Determine the [X, Y] coordinate at the center of the cell enclosing the given text.  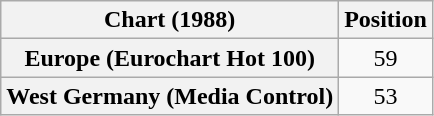
Europe (Eurochart Hot 100) [170, 58]
Position [386, 20]
59 [386, 58]
West Germany (Media Control) [170, 96]
53 [386, 96]
Chart (1988) [170, 20]
